Search for the cell housing the specified text and yield its (X, Y) center coordinate. 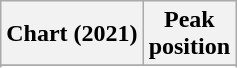
Chart (2021) (72, 34)
Peakposition (189, 34)
